Return [x, y] of the center of cell containing provided text 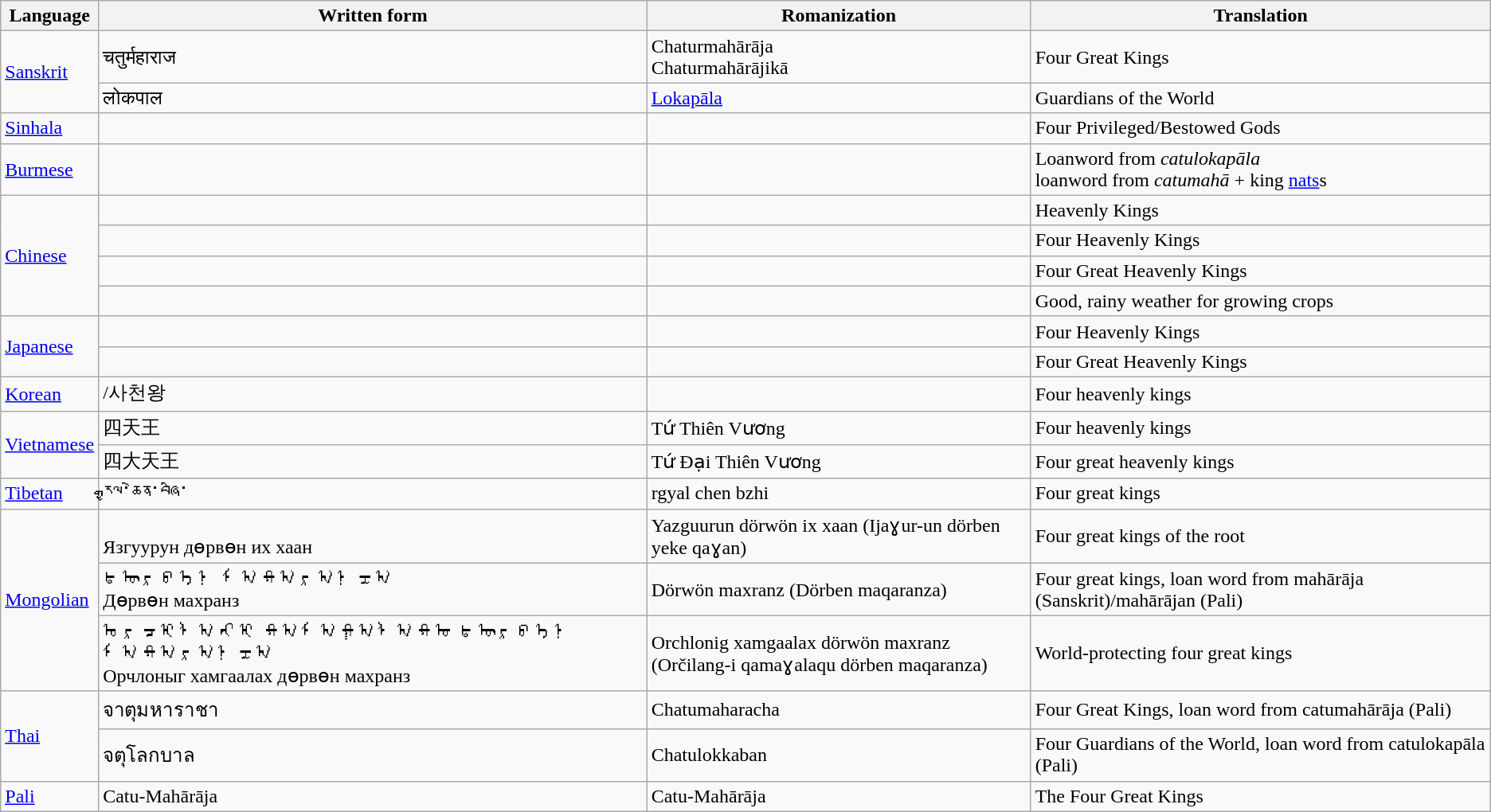
चतुर्महाराज [373, 57]
Pali [49, 796]
Chatulokkaban [839, 755]
རྒྱལ༌ཆེན༌བཞི༌ [373, 494]
लोकपाल [373, 98]
Yazguurun dörwön ix xaan (Ijaɣur-un dörben yeke qaɣan) [839, 536]
Written form [373, 16]
Four Guardians of the World, loan word from catulokapāla (Pali) [1260, 755]
World-protecting four great kings [1260, 654]
Japanese [49, 346]
Vietnamese [49, 444]
Язгуурун дөрвөн их хаан [373, 536]
ᠣᠷᠴᠢᠯᠠᠩ ‍ᠢ ᠬᠠᠮᠠᠭᠠᠯᠠᠬᠤ ᠳᠥᠷᠪᠡᠨ ᠮᠠᠬᠠᠷᠠᠨᠽᠠОрчлоныг хамгаалах дөрвөн махранз [373, 654]
Good, rainy weather for growing crops [1260, 301]
Orchlonig xamgaalax dörwön maxranz(Orčilang-i qamaɣalaqu dörben maqaranza) [839, 654]
/사천왕 [373, 393]
จาตุมหาราชา [373, 710]
Guardians of the World [1260, 98]
Four great kings of the root [1260, 536]
Four Privileged/Bestowed Gods [1260, 128]
四大天王 [373, 462]
Sinhala [49, 128]
Tibetan [49, 494]
Four Great Kings [1260, 57]
Four great heavenly kings [1260, 462]
Mongolian [49, 599]
ChaturmahārājaChaturmahārājikā [839, 57]
Tứ Thiên Vương [839, 428]
Chatumaharacha [839, 710]
Heavenly Kings [1260, 210]
The Four Great Kings [1260, 796]
Sanskrit [49, 72]
จตุโลกบาล [373, 755]
Lokapāla [839, 98]
Chinese [49, 256]
四天王 [373, 428]
Korean [49, 393]
Loanword from catulokapālaloanword from catumahā + king natss [1260, 169]
Tứ Đại Thiên Vương [839, 462]
ᠳᠥᠷᠪᠡᠨ ᠮᠠᠬᠠᠷᠠᠨᠽᠠДөрвөн махранз [373, 589]
Four great kings [1260, 494]
Burmese [49, 169]
Romanization [839, 16]
Translation [1260, 16]
rgyal chen bzhi [839, 494]
Language [49, 16]
Four great kings, loan word from mahārāja (Sanskrit)/mahārājan (Pali) [1260, 589]
Dörwön maxranz (Dörben maqaranza) [839, 589]
Four Great Kings, loan word from catumahārāja (Pali) [1260, 710]
Thai [49, 736]
